Output the [X, Y] coordinate of the center of the cell containing the given text.  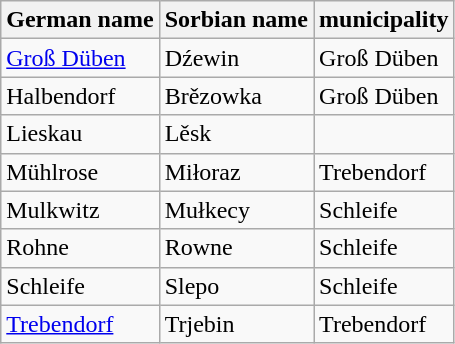
Halbendorf [80, 96]
Rohne [80, 248]
Mühlrose [80, 172]
Dźewin [236, 58]
Brězowka [236, 96]
Lěsk [236, 134]
Miłoraz [236, 172]
Trjebin [236, 324]
Lieskau [80, 134]
Rowne [236, 248]
Mułkecy [236, 210]
Slepo [236, 286]
municipality [384, 20]
Mulkwitz [80, 210]
Sorbian name [236, 20]
German name [80, 20]
